Capture the cell that displays the provided text and extract its (x, y) central coordinate. 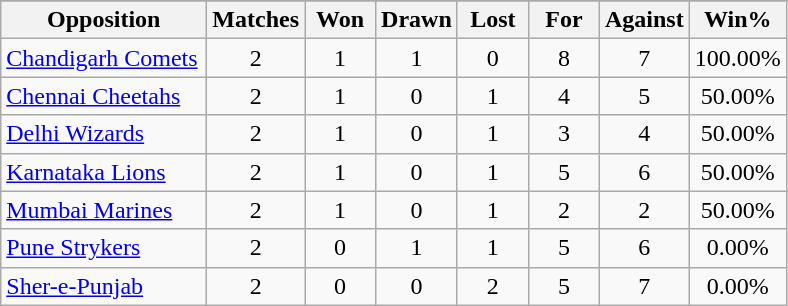
Matches (256, 20)
100.00% (738, 58)
Won (340, 20)
Mumbai Marines (104, 210)
8 (564, 58)
Pune Strykers (104, 248)
Karnataka Lions (104, 172)
Win% (738, 20)
Chennai Cheetahs (104, 96)
Opposition (104, 20)
Chandigarh Comets (104, 58)
3 (564, 134)
Sher-e-Punjab (104, 286)
Against (644, 20)
Delhi Wizards (104, 134)
For (564, 20)
Lost (492, 20)
Drawn (417, 20)
